Return (x, y) of the center of cell containing provided text 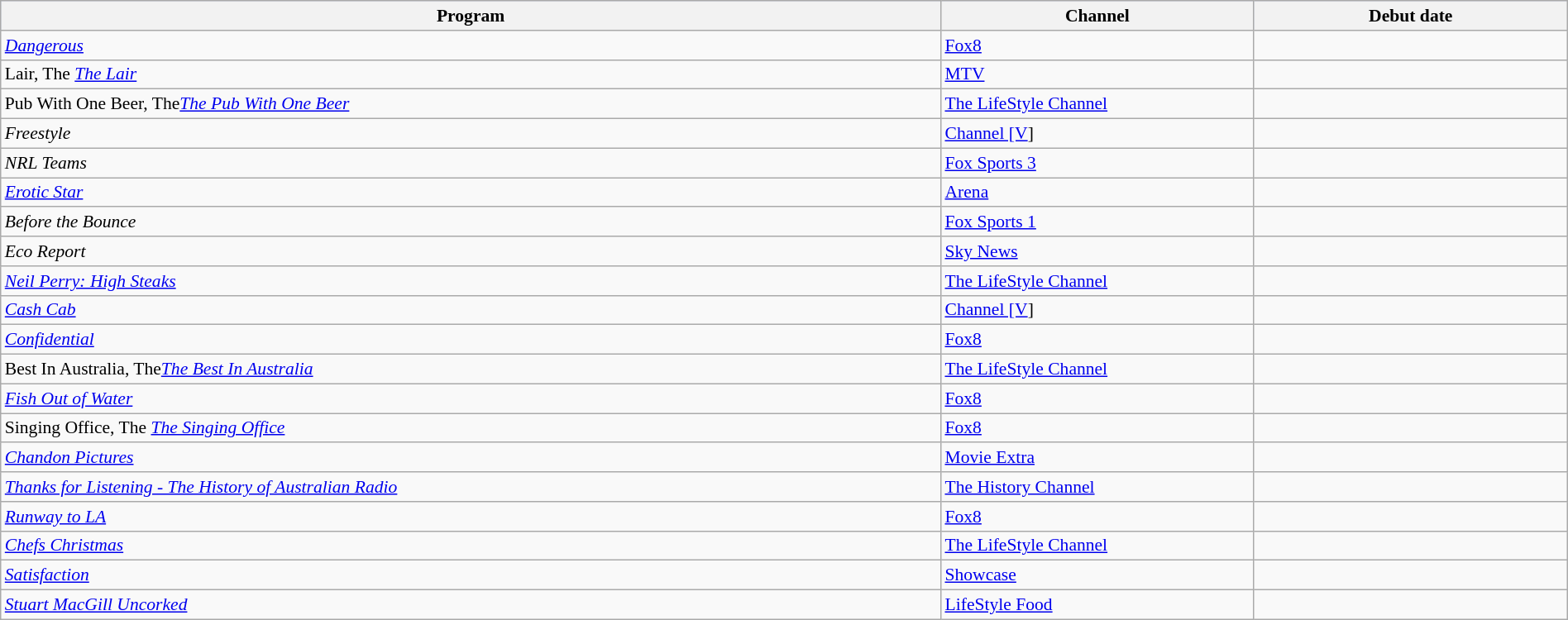
MTV (1097, 74)
NRL Teams (471, 163)
Satisfaction (471, 575)
Arena (1097, 193)
Lair, The The Lair (471, 74)
Thanks for Listening - The History of Australian Radio (471, 487)
LifeStyle Food (1097, 605)
The History Channel (1097, 487)
Showcase (1097, 575)
Eco Report (471, 251)
Fox Sports 1 (1097, 222)
Dangerous (471, 45)
Confidential (471, 340)
Erotic Star (471, 193)
Chandon Pictures (471, 458)
Chefs Christmas (471, 546)
Pub With One Beer, TheThe Pub With One Beer (471, 104)
Neil Perry: High Steaks (471, 281)
Channel (1097, 16)
Cash Cab (471, 310)
Runway to LA (471, 517)
Sky News (1097, 251)
Best In Australia, TheThe Best In Australia (471, 370)
Before the Bounce (471, 222)
Program (471, 16)
Fox Sports 3 (1097, 163)
Debut date (1411, 16)
Stuart MacGill Uncorked (471, 605)
Fish Out of Water (471, 398)
Freestyle (471, 134)
Movie Extra (1097, 458)
Singing Office, The The Singing Office (471, 428)
